Search for the cell housing the specified text and yield its (x, y) center coordinate. 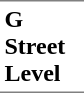
GStreet Level (42, 46)
